For the text-containing cell, return its midpoint in (x, y) coordinate format. 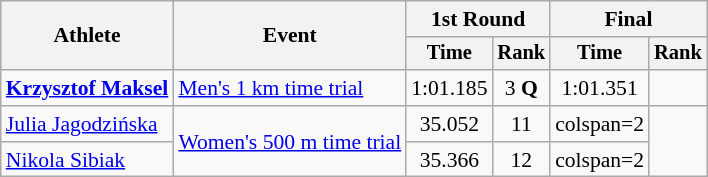
1:01.185 (449, 88)
1:01.351 (600, 88)
Athlete (88, 36)
Event (290, 36)
Men's 1 km time trial (290, 88)
colspan=2 (600, 124)
35.052 (449, 124)
3 Q (522, 88)
Julia Jagodzińska (88, 124)
Krzysztof Maksel (88, 88)
Final (628, 19)
1st Round (478, 19)
Women's 500 m time trial (290, 142)
11 (522, 124)
